For the text-containing cell, return its midpoint in (X, Y) coordinate format. 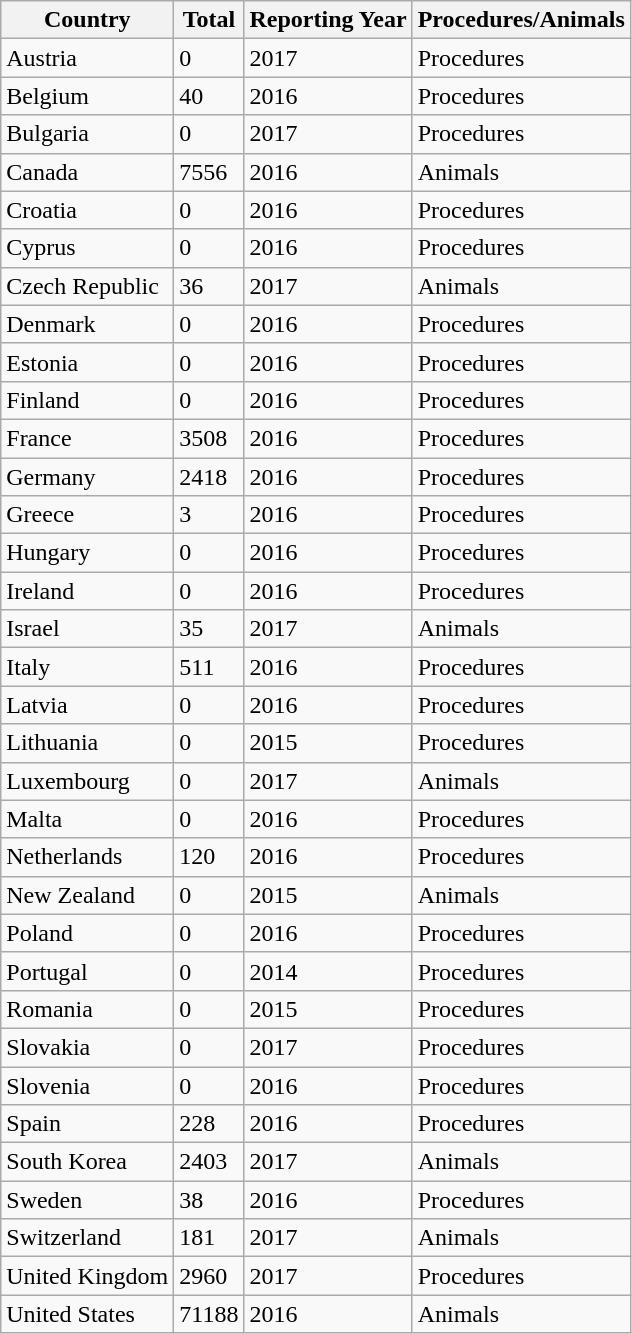
Reporting Year (328, 20)
Cyprus (88, 248)
Israel (88, 629)
2960 (209, 1276)
Switzerland (88, 1238)
Croatia (88, 210)
South Korea (88, 1162)
United Kingdom (88, 1276)
Austria (88, 58)
Netherlands (88, 857)
Belgium (88, 96)
Germany (88, 477)
3 (209, 515)
7556 (209, 172)
Estonia (88, 362)
Sweden (88, 1200)
Romania (88, 1009)
35 (209, 629)
Slovakia (88, 1047)
Denmark (88, 324)
New Zealand (88, 895)
Malta (88, 819)
Hungary (88, 553)
3508 (209, 438)
511 (209, 667)
Luxembourg (88, 781)
Poland (88, 933)
Ireland (88, 591)
2014 (328, 971)
2403 (209, 1162)
United States (88, 1314)
38 (209, 1200)
Italy (88, 667)
Canada (88, 172)
40 (209, 96)
Latvia (88, 705)
36 (209, 286)
120 (209, 857)
Spain (88, 1124)
2418 (209, 477)
181 (209, 1238)
Greece (88, 515)
Portugal (88, 971)
France (88, 438)
Czech Republic (88, 286)
Bulgaria (88, 134)
Lithuania (88, 743)
Slovenia (88, 1085)
Finland (88, 400)
71188 (209, 1314)
228 (209, 1124)
Country (88, 20)
Procedures/Animals (521, 20)
Total (209, 20)
